For the text-containing cell, return its midpoint in [x, y] coordinate format. 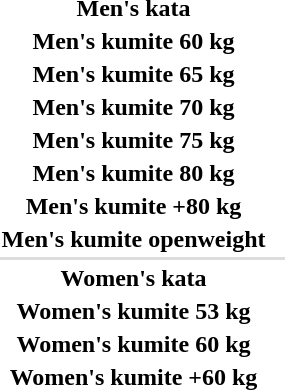
Men's kumite +80 kg [134, 206]
Men's kumite 60 kg [134, 41]
Men's kumite 70 kg [134, 107]
Women's kata [134, 278]
Women's kumite 60 kg [134, 344]
Men's kumite 65 kg [134, 74]
Men's kumite 75 kg [134, 140]
Men's kumite 80 kg [134, 173]
Men's kumite openweight [134, 239]
Women's kumite 53 kg [134, 311]
